Identify which cell holds the provided text, then report its (X, Y) central coordinate. 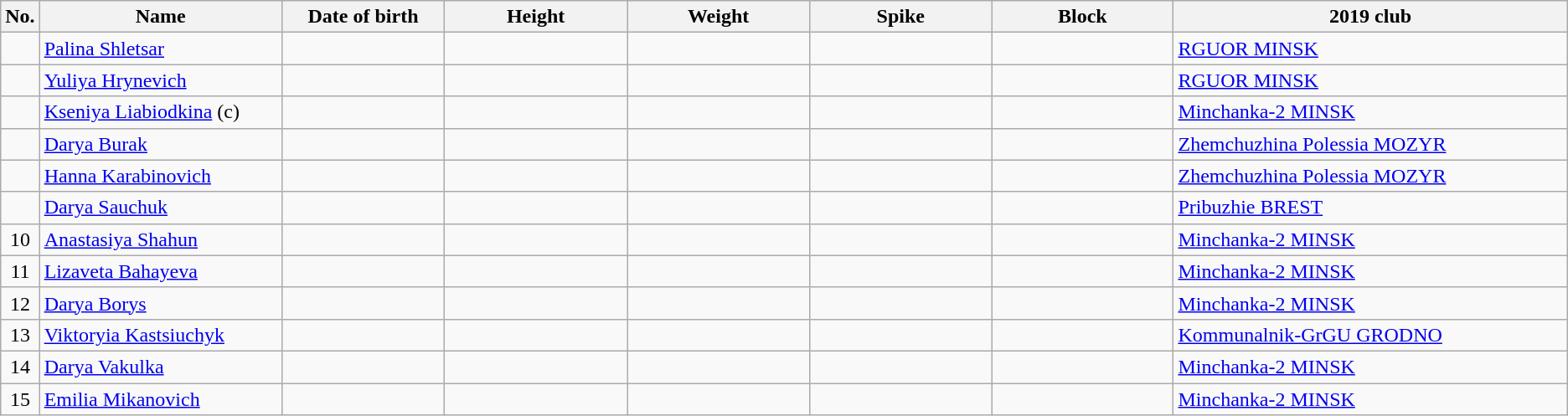
Date of birth (363, 17)
Viktoryia Kastsiuchyk (161, 335)
No. (20, 17)
12 (20, 303)
Palina Shletsar (161, 49)
Anastasiya Shahun (161, 239)
14 (20, 367)
Emilia Mikanovich (161, 399)
Kseniya Liabiodkina (c) (161, 112)
Weight (719, 17)
Spike (901, 17)
11 (20, 271)
Block (1082, 17)
Lizaveta Bahayeva (161, 271)
2019 club (1370, 17)
15 (20, 399)
Pribuzhie BREST (1370, 208)
Name (161, 17)
Darya Sauchuk (161, 208)
Kommunalnik-GrGU GRODNO (1370, 335)
Hanna Karabinovich (161, 176)
Darya Vakulka (161, 367)
10 (20, 239)
Yuliya Hrynevich (161, 80)
Darya Burak (161, 144)
Darya Borys (161, 303)
13 (20, 335)
Height (536, 17)
